Return the [x, y] coordinate for the center point of the cell that contains the specified text.  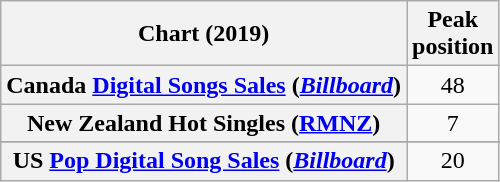
Canada Digital Songs Sales (Billboard) [204, 85]
20 [453, 161]
48 [453, 85]
Chart (2019) [204, 34]
New Zealand Hot Singles (RMNZ) [204, 123]
Peakposition [453, 34]
US Pop Digital Song Sales (Billboard) [204, 161]
7 [453, 123]
